Return [x, y] of the center of cell containing provided text 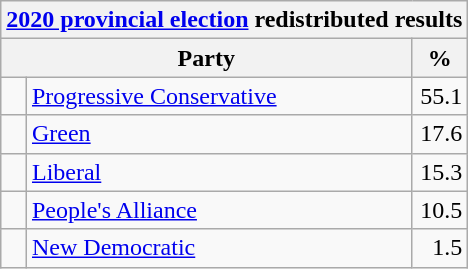
Party [206, 58]
1.5 [440, 248]
New Democratic [218, 248]
Liberal [218, 172]
17.6 [440, 134]
2020 provincial election redistributed results [234, 20]
% [440, 58]
Progressive Conservative [218, 96]
15.3 [440, 172]
10.5 [440, 210]
Green [218, 134]
55.1 [440, 96]
People's Alliance [218, 210]
